Return the (X, Y) coordinate for the center point of the cell that contains the specified text.  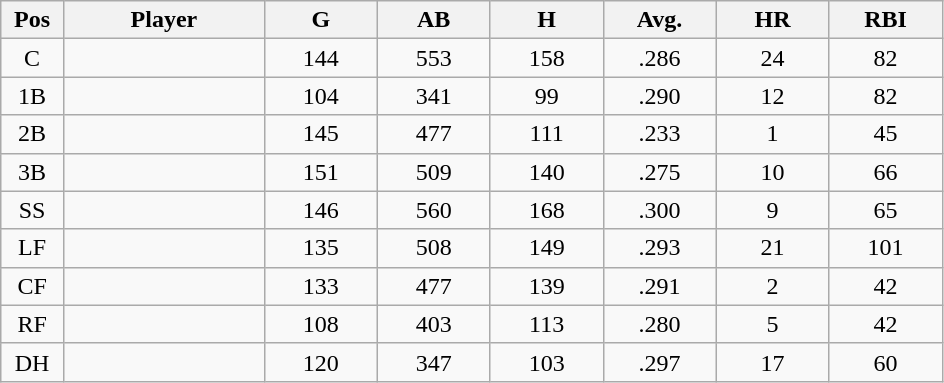
347 (434, 362)
104 (320, 96)
66 (886, 172)
SS (32, 210)
60 (886, 362)
509 (434, 172)
144 (320, 58)
158 (546, 58)
Player (164, 20)
553 (434, 58)
.275 (660, 172)
HR (772, 20)
Pos (32, 20)
560 (434, 210)
133 (320, 286)
RF (32, 324)
139 (546, 286)
101 (886, 248)
.300 (660, 210)
103 (546, 362)
9 (772, 210)
24 (772, 58)
C (32, 58)
146 (320, 210)
1B (32, 96)
.290 (660, 96)
3B (32, 172)
145 (320, 134)
.291 (660, 286)
99 (546, 96)
65 (886, 210)
113 (546, 324)
.286 (660, 58)
120 (320, 362)
H (546, 20)
21 (772, 248)
108 (320, 324)
G (320, 20)
151 (320, 172)
45 (886, 134)
17 (772, 362)
135 (320, 248)
LF (32, 248)
.280 (660, 324)
341 (434, 96)
149 (546, 248)
12 (772, 96)
2B (32, 134)
.297 (660, 362)
168 (546, 210)
.233 (660, 134)
1 (772, 134)
10 (772, 172)
CF (32, 286)
111 (546, 134)
2 (772, 286)
140 (546, 172)
.293 (660, 248)
Avg. (660, 20)
DH (32, 362)
403 (434, 324)
508 (434, 248)
5 (772, 324)
AB (434, 20)
RBI (886, 20)
